Provide the [x, y] coordinate of the cell's center where the given text is located.  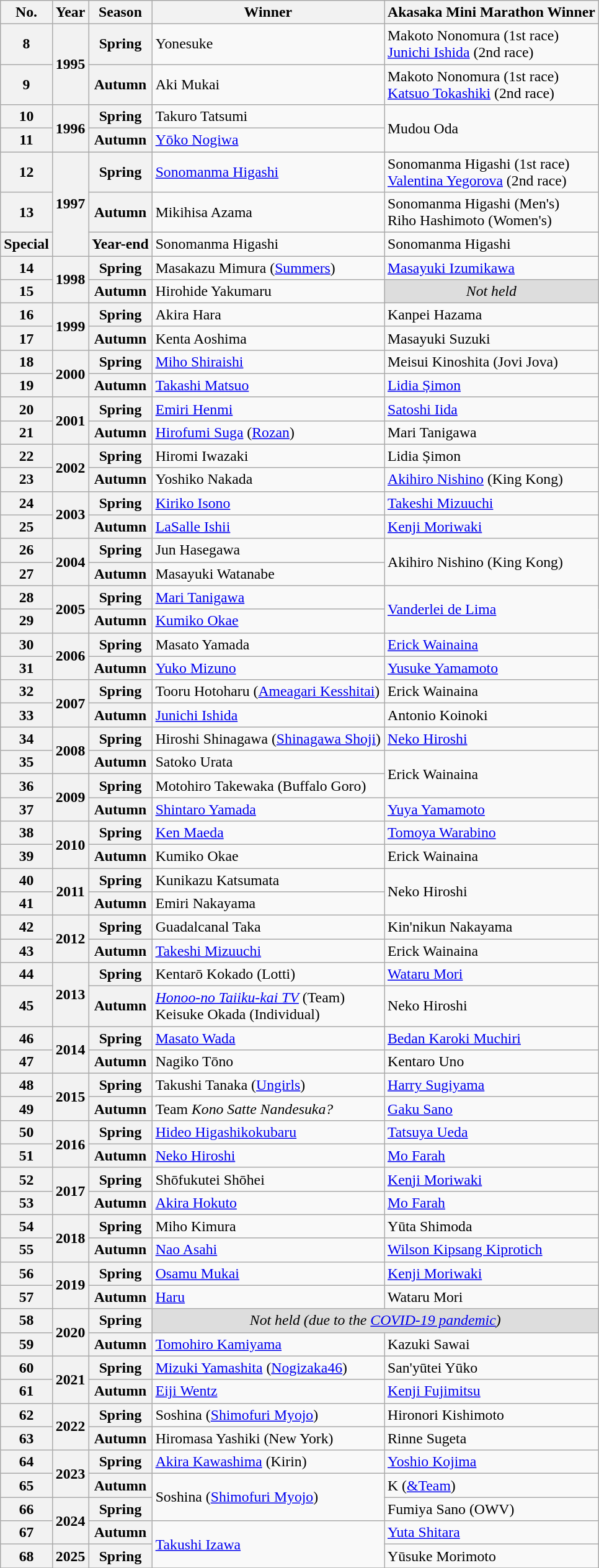
32 [27, 692]
46 [27, 1038]
Tatsuya Ueda [492, 1132]
13 [27, 212]
44 [27, 974]
1999 [70, 326]
1995 [70, 65]
Takashi Matsuo [268, 385]
Akira Kawashima (Kirin) [268, 1462]
2024 [70, 1521]
2009 [70, 798]
2021 [70, 1379]
Miho Shiraishi [268, 362]
Takuro Tatsumi [268, 116]
San'yūtei Yūko [492, 1368]
2023 [70, 1474]
Satoko Urata [268, 762]
Yoshiko Nakada [268, 479]
Tooru Hotoharu (Ameagari Kesshitai) [268, 692]
Eiji Wentz [268, 1391]
Ken Maeda [268, 833]
Yonesuke [268, 45]
Haru [268, 1297]
55 [27, 1250]
57 [27, 1297]
64 [27, 1462]
Masakazu Mimura (Summers) [268, 267]
47 [27, 1061]
24 [27, 503]
61 [27, 1391]
Yūta Shimoda [492, 1226]
Masato Yamada [268, 644]
Yusuke Yamamoto [492, 668]
Nao Asahi [268, 1250]
40 [27, 880]
2011 [70, 892]
Not held (due to the COVID-19 pandemic) [375, 1321]
2017 [70, 1191]
2004 [70, 562]
1996 [70, 128]
Yōko Nogiwa [268, 140]
1997 [70, 203]
Kin'nikun Nakayama [492, 927]
Sonomanma Higashi (Men's)Riho Hashimoto (Women's) [492, 212]
Yoshio Kojima [492, 1462]
2014 [70, 1049]
15 [27, 291]
Kentaro Uno [492, 1061]
38 [27, 833]
Season [120, 12]
Makoto Nonomura (1st race)Katsuo Tokashiki (2nd race) [492, 84]
Masayuki Izumikawa [492, 267]
59 [27, 1344]
10 [27, 116]
Akasaka Mini Marathon Winner [492, 12]
Masayuki Watanabe [268, 574]
20 [27, 409]
Kentarō Kokado (Lotti) [268, 974]
Satoshi Iida [492, 409]
Yūsuke Morimoto [492, 1556]
Sonomanma Higashi (1st race) Valentina Yegorova (2nd race) [492, 171]
67 [27, 1533]
Masayuki Suzuki [492, 338]
Masato Wada [268, 1038]
Emiri Henmi [268, 409]
Vanderlei de Lima [492, 609]
22 [27, 456]
Tomoya Warabino [492, 833]
17 [27, 338]
54 [27, 1226]
2019 [70, 1285]
Miho Kimura [268, 1226]
Mizuki Yamashita (Nogizaka46) [268, 1368]
Special [27, 244]
51 [27, 1156]
2012 [70, 938]
2008 [70, 751]
Wilson Kipsang Kiprotich [492, 1250]
Harry Sugiyama [492, 1085]
Yuya Yamamoto [492, 809]
63 [27, 1438]
Winner [268, 12]
2002 [70, 468]
Motohiro Takewaka (Buffalo Goro) [268, 786]
2013 [70, 994]
LaSalle Ishii [268, 527]
Akira Hara [268, 314]
No. [27, 12]
60 [27, 1368]
33 [27, 715]
Hiromi Iwazaki [268, 456]
23 [27, 479]
53 [27, 1203]
45 [27, 1006]
Not held [492, 291]
37 [27, 809]
8 [27, 45]
Yuko Mizuno [268, 668]
Meisui Kinoshita (Jovi Jova) [492, 362]
58 [27, 1321]
2003 [70, 515]
Kunikazu Katsumata [268, 880]
Makoto Nonomura (1st race)Junichi Ishida (2nd race) [492, 45]
18 [27, 362]
Year [70, 12]
Guadalcanal Taka [268, 927]
34 [27, 739]
Yuta Shitara [492, 1533]
Akira Hokuto [268, 1203]
Mikihisa Azama [268, 212]
9 [27, 84]
65 [27, 1486]
Kazuki Sawai [492, 1344]
2000 [70, 373]
Hironori Kishimoto [492, 1415]
Tomohiro Kamiyama [268, 1344]
Takushi Izawa [268, 1544]
Hirohide Yakumaru [268, 291]
Hiromasa Yashiki (New York) [268, 1438]
Hirofumi Suga (Rozan) [268, 432]
Jun Hasegawa [268, 550]
Bedan Karoki Muchiri [492, 1038]
49 [27, 1108]
16 [27, 314]
31 [27, 668]
Kanpei Hazama [492, 314]
Hiroshi Shinagawa (Shinagawa Shoji) [268, 739]
62 [27, 1415]
Gaku Sano [492, 1108]
Year-end [120, 244]
Takushi Tanaka (Ungirls) [268, 1085]
14 [27, 267]
27 [27, 574]
Team Kono Satte Nandesuka? [268, 1108]
2020 [70, 1332]
21 [27, 432]
1998 [70, 279]
2018 [70, 1238]
2007 [70, 703]
19 [27, 385]
2010 [70, 845]
48 [27, 1085]
52 [27, 1179]
43 [27, 950]
Osamu Mukai [268, 1273]
Shintaro Yamada [268, 809]
Nagiko Tōno [268, 1061]
35 [27, 762]
Hideo Higashikokubaru [268, 1132]
Honoo-no Taiiku-kai TV (Team)Keisuke Okada (Individual) [268, 1006]
56 [27, 1273]
Aki Mukai [268, 84]
Kenta Aoshima [268, 338]
2016 [70, 1144]
36 [27, 786]
11 [27, 140]
Junichi Ishida [268, 715]
Fumiya Sano (OWV) [492, 1509]
2005 [70, 609]
Shōfukutei Shōhei [268, 1179]
12 [27, 171]
25 [27, 527]
Mudou Oda [492, 128]
30 [27, 644]
68 [27, 1556]
K (&Team) [492, 1486]
28 [27, 597]
39 [27, 857]
2025 [70, 1556]
2001 [70, 421]
26 [27, 550]
Emiri Nakayama [268, 903]
42 [27, 927]
Antonio Koinoki [492, 715]
Kiriko Isono [268, 503]
50 [27, 1132]
41 [27, 903]
2022 [70, 1427]
2006 [70, 656]
2015 [70, 1097]
Kenji Fujimitsu [492, 1391]
29 [27, 621]
Rinne Sugeta [492, 1438]
66 [27, 1509]
